Locate the cell with the specified text and output its [x, y] center coordinate. 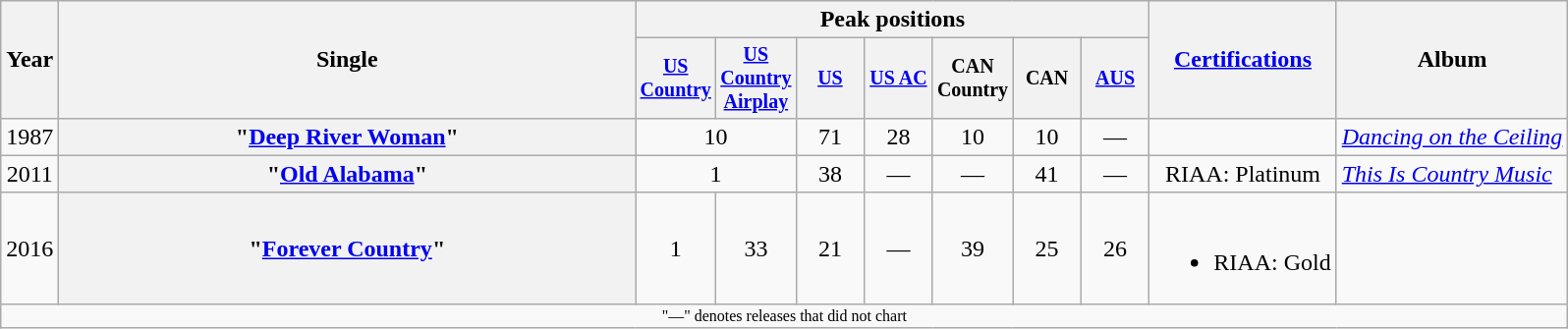
33 [756, 247]
RIAA: Gold [1243, 247]
71 [829, 137]
US Country Airplay [756, 79]
21 [829, 247]
Peak positions [892, 20]
26 [1114, 247]
Dancing on the Ceiling [1452, 137]
"Deep River Woman" [348, 137]
2016 [29, 247]
38 [829, 174]
This Is Country Music [1452, 174]
Year [29, 60]
"—" denotes releases that did not chart [784, 315]
1987 [29, 137]
"Old Alabama" [348, 174]
Single [348, 60]
US AC [898, 79]
CAN Country [973, 79]
2011 [29, 174]
25 [1047, 247]
Certifications [1243, 60]
39 [973, 247]
RIAA: Platinum [1243, 174]
28 [898, 137]
41 [1047, 174]
AUS [1114, 79]
Album [1452, 60]
US Country [676, 79]
US [829, 79]
CAN [1047, 79]
"Forever Country" [348, 247]
